For the text-containing cell, return its midpoint in (X, Y) coordinate format. 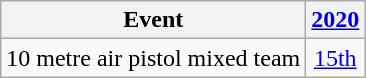
15th (336, 58)
10 metre air pistol mixed team (154, 58)
Event (154, 20)
2020 (336, 20)
